Return [x, y] of the center of cell containing provided text 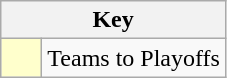
Key [114, 20]
Teams to Playoffs [134, 58]
